Identify which cell holds the provided text, then report its [X, Y] central coordinate. 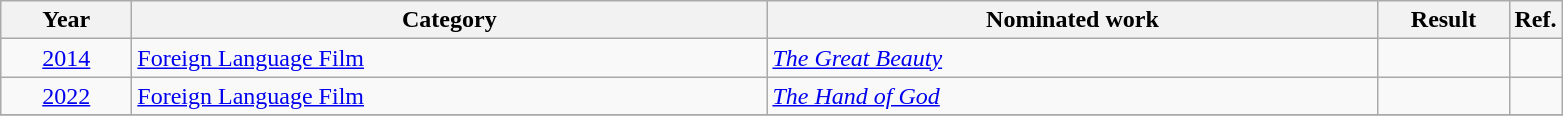
Ref. [1536, 20]
2014 [66, 58]
Category [450, 20]
Nominated work [1072, 20]
The Great Beauty [1072, 58]
2022 [66, 96]
The Hand of God [1072, 96]
Result [1444, 20]
Year [66, 20]
